Find where the given text appears and provide that cell's center as (x, y) coordinate. 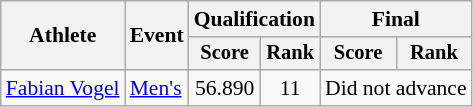
56.890 (225, 88)
Did not advance (396, 88)
Men's (157, 88)
Event (157, 36)
11 (290, 88)
Qualification (254, 19)
Fabian Vogel (63, 88)
Athlete (63, 36)
Final (396, 19)
